Determine the (X, Y) coordinate at the center of the cell enclosing the given text.  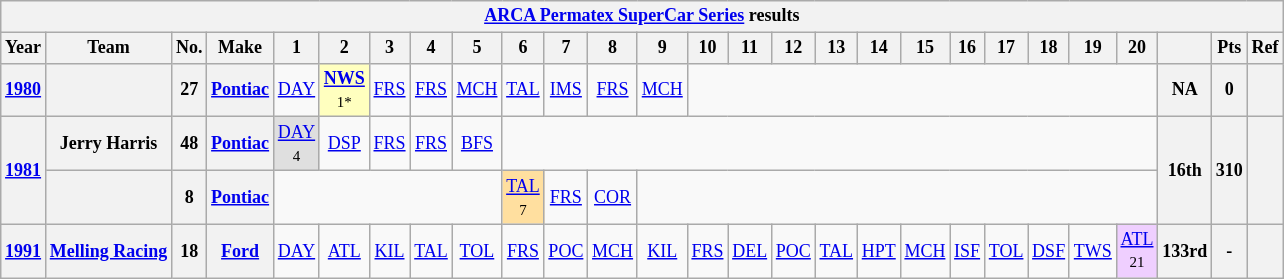
Pts (1230, 48)
ATL21 (1137, 251)
6 (523, 48)
10 (708, 48)
Jerry Harris (108, 144)
2 (344, 48)
BFS (477, 144)
Ref (1265, 48)
4 (431, 48)
1980 (24, 90)
NWS1* (344, 90)
133rd (1185, 251)
0 (1230, 90)
NA (1185, 90)
7 (566, 48)
15 (925, 48)
DSP (344, 144)
17 (1006, 48)
COR (613, 197)
16th (1185, 170)
HPT (878, 251)
1 (296, 48)
TAL7 (523, 197)
9 (662, 48)
13 (836, 48)
- (1230, 251)
Year (24, 48)
No. (190, 48)
48 (190, 144)
ISF (968, 251)
Melling Racing (108, 251)
DAY4 (296, 144)
19 (1092, 48)
IMS (566, 90)
14 (878, 48)
310 (1230, 170)
3 (390, 48)
16 (968, 48)
Team (108, 48)
27 (190, 90)
ARCA Permatex SuperCar Series results (642, 16)
DSF (1049, 251)
1981 (24, 170)
1991 (24, 251)
12 (793, 48)
20 (1137, 48)
ATL (344, 251)
Make (240, 48)
DEL (750, 251)
5 (477, 48)
TWS (1092, 251)
11 (750, 48)
Ford (240, 251)
